Locate the cell with the specified text and output its [x, y] center coordinate. 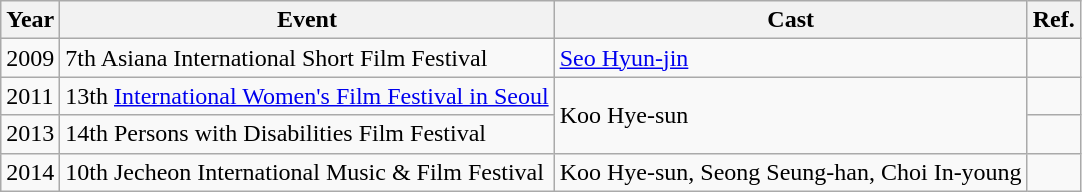
13th International Women's Film Festival in Seoul [307, 96]
Ref. [1054, 20]
Koo Hye-sun, Seong Seung-han, Choi In-young [790, 172]
7th Asiana International Short Film Festival [307, 58]
2013 [30, 134]
Cast [790, 20]
2011 [30, 96]
Koo Hye-sun [790, 115]
14th Persons with Disabilities Film Festival [307, 134]
Year [30, 20]
2009 [30, 58]
10th Jecheon International Music & Film Festival [307, 172]
2014 [30, 172]
Seo Hyun-jin [790, 58]
Event [307, 20]
